Identify which cell holds the provided text, then report its (x, y) central coordinate. 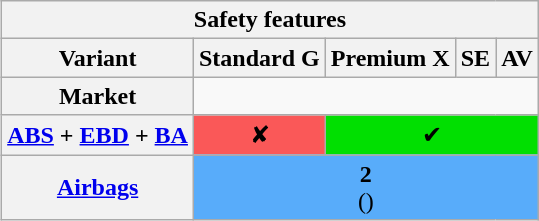
AV (518, 58)
Market (98, 96)
Premium X (390, 58)
✔ (432, 135)
Airbags (98, 186)
2() (366, 186)
ABS + EBD + BA (98, 135)
Safety features (270, 20)
Variant (98, 58)
Standard G (259, 58)
✘ (259, 135)
SE (475, 58)
